Locate the cell with the specified text and output its (X, Y) center coordinate. 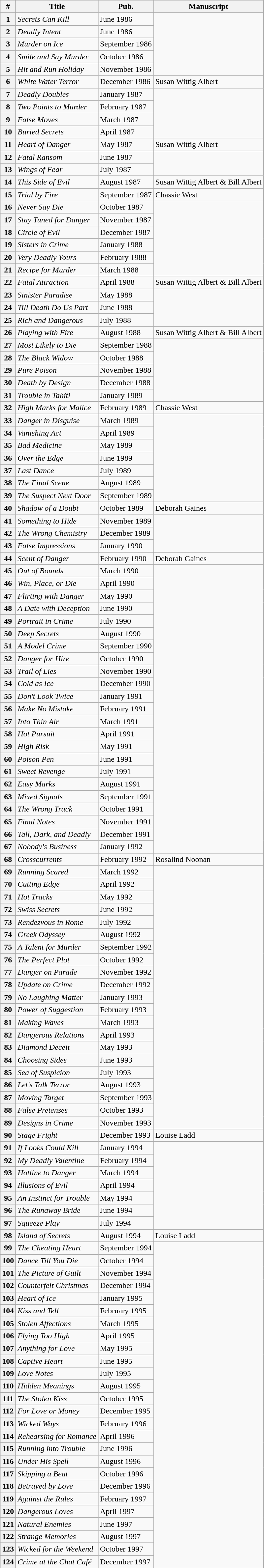
72 (8, 909)
December 1988 (126, 383)
38 (8, 483)
May 1990 (126, 596)
The Stolen Kiss (57, 1399)
The Black Widow (57, 357)
51 (8, 646)
58 (8, 734)
Circle of Evil (57, 232)
July 1994 (126, 1223)
June 1995 (126, 1361)
October 1989 (126, 508)
October 1997 (126, 1549)
54 (8, 684)
Running into Trouble (57, 1449)
Playing with Fire (57, 332)
December 1986 (126, 82)
March 1988 (126, 270)
41 (8, 521)
109 (8, 1374)
120 (8, 1511)
Trial by Fire (57, 195)
91 (8, 1148)
The Cheating Heart (57, 1248)
Let's Talk Terror (57, 1085)
Wicked Ways (57, 1424)
1 (8, 19)
Hot Pursuit (57, 734)
Wicked for the Weekend (57, 1549)
7 (8, 94)
Cutting Edge (57, 884)
12 (8, 157)
75 (8, 947)
August 1990 (126, 634)
62 (8, 784)
Danger on Parade (57, 972)
A Date with Deception (57, 609)
July 1989 (126, 470)
68 (8, 859)
59 (8, 746)
Counterfeit Christmas (57, 1286)
Running Scared (57, 872)
Easy Marks (57, 784)
Win, Place, or Die (57, 584)
98 (8, 1236)
Trail of Lies (57, 671)
Illusions of Evil (57, 1185)
47 (8, 596)
61 (8, 772)
Fatal Attraction (57, 282)
February 1990 (126, 558)
85 (8, 1072)
Till Death Do Us Part (57, 307)
White Water Terror (57, 82)
34 (8, 433)
Two Points to Murder (57, 107)
April 1987 (126, 132)
119 (8, 1499)
95 (8, 1198)
June 1997 (126, 1524)
August 1991 (126, 784)
Natural Enemies (57, 1524)
August 1994 (126, 1236)
November 1989 (126, 521)
42 (8, 533)
High Risk (57, 746)
Power of Suggestion (57, 1010)
February 1995 (126, 1311)
86 (8, 1085)
Update on Crime (57, 985)
Wings of Fear (57, 170)
66 (8, 834)
35 (8, 445)
July 1992 (126, 922)
88 (8, 1110)
June 1990 (126, 609)
August 1987 (126, 182)
February 1992 (126, 859)
Flying Too High (57, 1336)
123 (8, 1549)
October 1995 (126, 1399)
October 1986 (126, 57)
The Wrong Chemistry (57, 533)
Skipping a Beat (57, 1474)
Cold as Ice (57, 684)
2 (8, 32)
39 (8, 496)
September 1987 (126, 195)
This Side of Evil (57, 182)
Danger for Hire (57, 659)
Recipe for Murder (57, 270)
June 1996 (126, 1449)
87 (8, 1098)
February 1989 (126, 408)
Flirting with Danger (57, 596)
January 1989 (126, 395)
Making Waves (57, 1022)
Very Deadly Yours (57, 257)
118 (8, 1486)
26 (8, 332)
15 (8, 195)
45 (8, 571)
October 1993 (126, 1110)
4 (8, 57)
January 1993 (126, 997)
November 1992 (126, 972)
September 1993 (126, 1098)
March 1994 (126, 1173)
For Love or Money (57, 1411)
13 (8, 170)
8 (8, 107)
October 1992 (126, 960)
29 (8, 370)
February 1988 (126, 257)
Deadly Doubles (57, 94)
July 1988 (126, 320)
November 1993 (126, 1123)
March 1990 (126, 571)
Sweet Revenge (57, 772)
3 (8, 44)
September 1992 (126, 947)
76 (8, 960)
60 (8, 759)
February 1987 (126, 107)
107 (8, 1348)
October 1987 (126, 207)
April 1988 (126, 282)
September 1990 (126, 646)
August 1997 (126, 1536)
67 (8, 847)
73 (8, 922)
February 1994 (126, 1160)
March 1992 (126, 872)
Danger in Disguise (57, 420)
Scent of Danger (57, 558)
Vanishing Act (57, 433)
Crosscurrents (57, 859)
Smile and Say Murder (57, 57)
96 (8, 1211)
82 (8, 1035)
October 1991 (126, 809)
Portrait in Crime (57, 621)
71 (8, 897)
November 1988 (126, 370)
Final Notes (57, 822)
32 (8, 408)
Trouble in Tahiti (57, 395)
July 1987 (126, 170)
Don't Look Twice (57, 696)
14 (8, 182)
Shadow of a Doubt (57, 508)
Crime at the Chat Café (57, 1561)
28 (8, 357)
24 (8, 307)
Hit and Run Holiday (57, 69)
December 1990 (126, 684)
Dangerous Loves (57, 1511)
Rehearsing for Romance (57, 1436)
October 1990 (126, 659)
53 (8, 671)
11 (8, 144)
May 1992 (126, 897)
Something to Hide (57, 521)
# (8, 7)
January 1987 (126, 94)
August 1992 (126, 934)
May 1991 (126, 746)
June 1991 (126, 759)
The Final Scene (57, 483)
False Pretenses (57, 1110)
December 1992 (126, 985)
115 (8, 1449)
Pure Poison (57, 370)
17 (8, 220)
Nobody's Business (57, 847)
Mixed Signals (57, 797)
50 (8, 634)
23 (8, 295)
Deadly Intent (57, 32)
30 (8, 383)
November 1990 (126, 671)
June 1988 (126, 307)
January 1988 (126, 245)
False Impressions (57, 546)
6 (8, 82)
Death by Design (57, 383)
January 1992 (126, 847)
Strange Memories (57, 1536)
Greek Odyssey (57, 934)
January 1995 (126, 1298)
December 1993 (126, 1135)
Poison Pen (57, 759)
April 1993 (126, 1035)
Secrets Can Kill (57, 19)
63 (8, 797)
Choosing Sides (57, 1060)
56 (8, 709)
A Talent for Murder (57, 947)
The Runaway Bride (57, 1211)
October 1994 (126, 1261)
September 1986 (126, 44)
94 (8, 1185)
108 (8, 1361)
112 (8, 1411)
The Wrong Track (57, 809)
High Marks for Malice (57, 408)
Diamond Deceit (57, 1047)
117 (8, 1474)
100 (8, 1261)
November 1994 (126, 1273)
55 (8, 696)
Never Say Die (57, 207)
92 (8, 1160)
July 1995 (126, 1374)
May 1995 (126, 1348)
February 1997 (126, 1499)
The Picture of Guilt (57, 1273)
The Perfect Plot (57, 960)
Pub. (126, 7)
Against the Rules (57, 1499)
Last Dance (57, 470)
116 (8, 1461)
October 1996 (126, 1474)
Love Notes (57, 1374)
Rendezvous in Rome (57, 922)
Hidden Meanings (57, 1386)
March 1989 (126, 420)
September 1988 (126, 345)
27 (8, 345)
84 (8, 1060)
5 (8, 69)
Stay Tuned for Danger (57, 220)
52 (8, 659)
Buried Secrets (57, 132)
January 1990 (126, 546)
106 (8, 1336)
Under His Spell (57, 1461)
9 (8, 119)
78 (8, 985)
September 1989 (126, 496)
August 1988 (126, 332)
May 1988 (126, 295)
March 1991 (126, 721)
March 1987 (126, 119)
December 1987 (126, 232)
My Deadly Valentine (57, 1160)
Make No Mistake (57, 709)
April 1990 (126, 584)
81 (8, 1022)
March 1995 (126, 1323)
105 (8, 1323)
Hotline to Danger (57, 1173)
Murder on Ice (57, 44)
September 1991 (126, 797)
122 (8, 1536)
Stolen Affections (57, 1323)
Stage Fright (57, 1135)
Tall, Dark, and Deadly (57, 834)
40 (8, 508)
November 1991 (126, 822)
Rosalind Noonan (209, 859)
Over the Edge (57, 458)
Dance Till You Die (57, 1261)
November 1987 (126, 220)
November 1986 (126, 69)
Sisters in Crime (57, 245)
June 1987 (126, 157)
121 (8, 1524)
January 1994 (126, 1148)
December 1997 (126, 1561)
April 1992 (126, 884)
124 (8, 1561)
Deep Secrets (57, 634)
Heart of Danger (57, 144)
114 (8, 1436)
93 (8, 1173)
May 1993 (126, 1047)
10 (8, 132)
44 (8, 558)
69 (8, 872)
A Model Crime (57, 646)
22 (8, 282)
104 (8, 1311)
July 1993 (126, 1072)
Bad Medicine (57, 445)
May 1989 (126, 445)
110 (8, 1386)
December 1995 (126, 1411)
April 1994 (126, 1185)
August 1993 (126, 1085)
January 1991 (126, 696)
83 (8, 1047)
June 1993 (126, 1060)
80 (8, 1010)
70 (8, 884)
August 1995 (126, 1386)
48 (8, 609)
September 1994 (126, 1248)
Moving Target (57, 1098)
Hot Tracks (57, 897)
Out of Bounds (57, 571)
If Looks Could Kill (57, 1148)
July 1990 (126, 621)
October 1988 (126, 357)
36 (8, 458)
May 1987 (126, 144)
Kiss and Tell (57, 1311)
79 (8, 997)
February 1991 (126, 709)
March 1993 (126, 1022)
The Suspect Next Door (57, 496)
Dangerous Relations (57, 1035)
False Moves (57, 119)
Heart of Ice (57, 1298)
111 (8, 1399)
Betrayed by Love (57, 1486)
Fatal Ransom (57, 157)
Sea of Suspicion (57, 1072)
43 (8, 546)
103 (8, 1298)
Anything for Love (57, 1348)
20 (8, 257)
February 1993 (126, 1010)
101 (8, 1273)
Rich and Dangerous (57, 320)
97 (8, 1223)
37 (8, 470)
December 1991 (126, 834)
77 (8, 972)
25 (8, 320)
June 1992 (126, 909)
19 (8, 245)
99 (8, 1248)
Captive Heart (57, 1361)
Most Likely to Die (57, 345)
December 1989 (126, 533)
Title (57, 7)
49 (8, 621)
74 (8, 934)
113 (8, 1424)
No Laughing Matter (57, 997)
April 1991 (126, 734)
Island of Secrets (57, 1236)
33 (8, 420)
April 1997 (126, 1511)
February 1996 (126, 1424)
21 (8, 270)
December 1996 (126, 1486)
June 1994 (126, 1211)
90 (8, 1135)
46 (8, 584)
August 1989 (126, 483)
Manuscript (209, 7)
31 (8, 395)
June 1989 (126, 458)
July 1991 (126, 772)
April 1989 (126, 433)
Designs in Crime (57, 1123)
December 1994 (126, 1286)
Sinister Paradise (57, 295)
65 (8, 822)
Into Thin Air (57, 721)
August 1996 (126, 1461)
April 1995 (126, 1336)
18 (8, 232)
An Instinct for Trouble (57, 1198)
16 (8, 207)
57 (8, 721)
89 (8, 1123)
102 (8, 1286)
April 1996 (126, 1436)
64 (8, 809)
Squeeze Play (57, 1223)
Swiss Secrets (57, 909)
May 1994 (126, 1198)
